For the text-containing cell, return its midpoint in (X, Y) coordinate format. 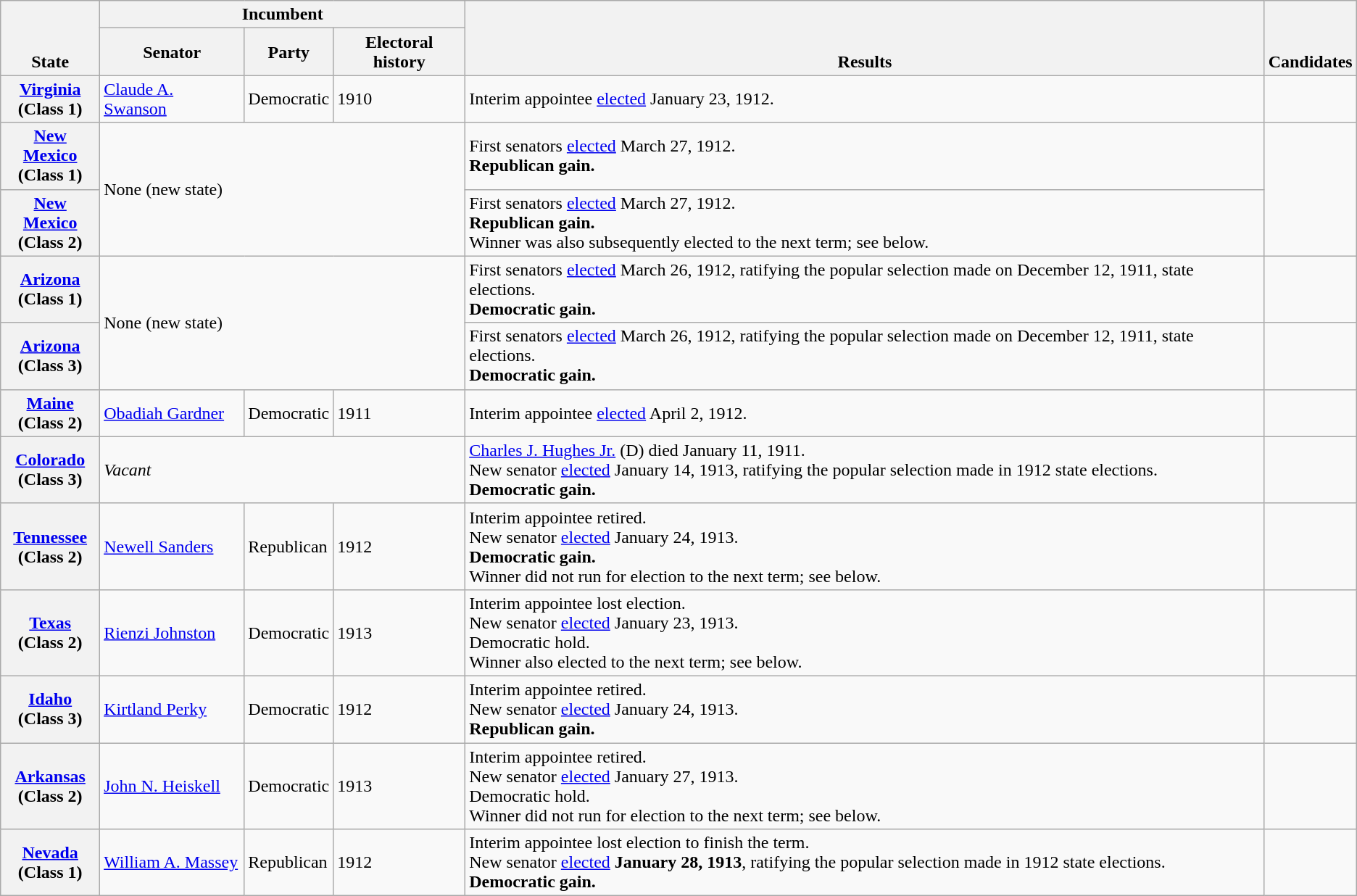
Interim appointee retired.New senator elected January 24, 1913.Democratic gain.Winner did not run for election to the next term; see below. (865, 547)
Interim appointee elected January 23, 1912. (865, 99)
Arkansas(Class 2) (51, 786)
Colorado(Class 3) (51, 470)
Maine(Class 2) (51, 413)
New Mexico(Class 2) (51, 223)
Interim appointee elected April 2, 1912. (865, 413)
Incumbent (283, 14)
Electoral history (399, 52)
Nevada(Class 1) (51, 863)
Claude A. Swanson (173, 99)
Tennessee(Class 2) (51, 547)
Results (865, 38)
Rienzi Johnston (173, 632)
Senator (173, 52)
Arizona(Class 3) (51, 356)
Newell Sanders (173, 547)
First senators elected March 27, 1912.Republican gain. (865, 156)
Obadiah Gardner (173, 413)
Texas(Class 2) (51, 632)
Vacant (283, 470)
Interim appointee lost election.New senator elected January 23, 1913.Democratic hold.Winner also elected to the next term; see below. (865, 632)
Virginia(Class 1) (51, 99)
Interim appointee retired.New senator elected January 24, 1913.Republican gain. (865, 709)
New Mexico(Class 1) (51, 156)
Arizona(Class 1) (51, 289)
Candidates (1311, 38)
William A. Massey (173, 863)
1911 (399, 413)
Party (289, 52)
John N. Heiskell (173, 786)
First senators elected March 27, 1912.Republican gain.Winner was also subsequently elected to the next term; see below. (865, 223)
State (51, 38)
1910 (399, 99)
Idaho(Class 3) (51, 709)
Interim appointee retired.New senator elected January 27, 1913.Democratic hold. Winner did not run for election to the next term; see below. (865, 786)
Kirtland Perky (173, 709)
